Extract the [x, y] coordinate from the center of the cell holding the provided text.  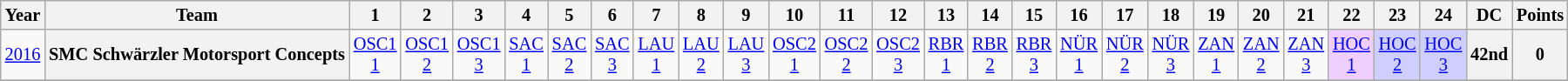
15 [1034, 15]
OSC13 [479, 55]
Team [197, 15]
LAU2 [701, 55]
24 [1443, 15]
1 [375, 15]
7 [656, 15]
2016 [23, 55]
SAC1 [526, 55]
10 [794, 15]
DC [1490, 15]
LAU1 [656, 55]
HOC3 [1443, 55]
HOC2 [1397, 55]
OSC12 [427, 55]
SMC Schwärzler Motorsport Concepts [197, 55]
0 [1540, 55]
NÜR1 [1078, 55]
17 [1125, 15]
NÜR3 [1171, 55]
19 [1216, 15]
Points [1540, 15]
ZAN1 [1216, 55]
OSC11 [375, 55]
OSC21 [794, 55]
20 [1261, 15]
ZAN3 [1306, 55]
16 [1078, 15]
NÜR2 [1125, 55]
21 [1306, 15]
23 [1397, 15]
9 [747, 15]
18 [1171, 15]
13 [946, 15]
SAC3 [612, 55]
4 [526, 15]
42nd [1490, 55]
22 [1352, 15]
11 [847, 15]
8 [701, 15]
12 [898, 15]
HOC1 [1352, 55]
2 [427, 15]
SAC2 [570, 55]
RBR1 [946, 55]
5 [570, 15]
14 [990, 15]
3 [479, 15]
LAU3 [747, 55]
6 [612, 15]
ZAN2 [1261, 55]
RBR3 [1034, 55]
RBR2 [990, 55]
OSC22 [847, 55]
Year [23, 15]
OSC23 [898, 55]
